Find where the given text appears and provide that cell's center as [X, Y] coordinate. 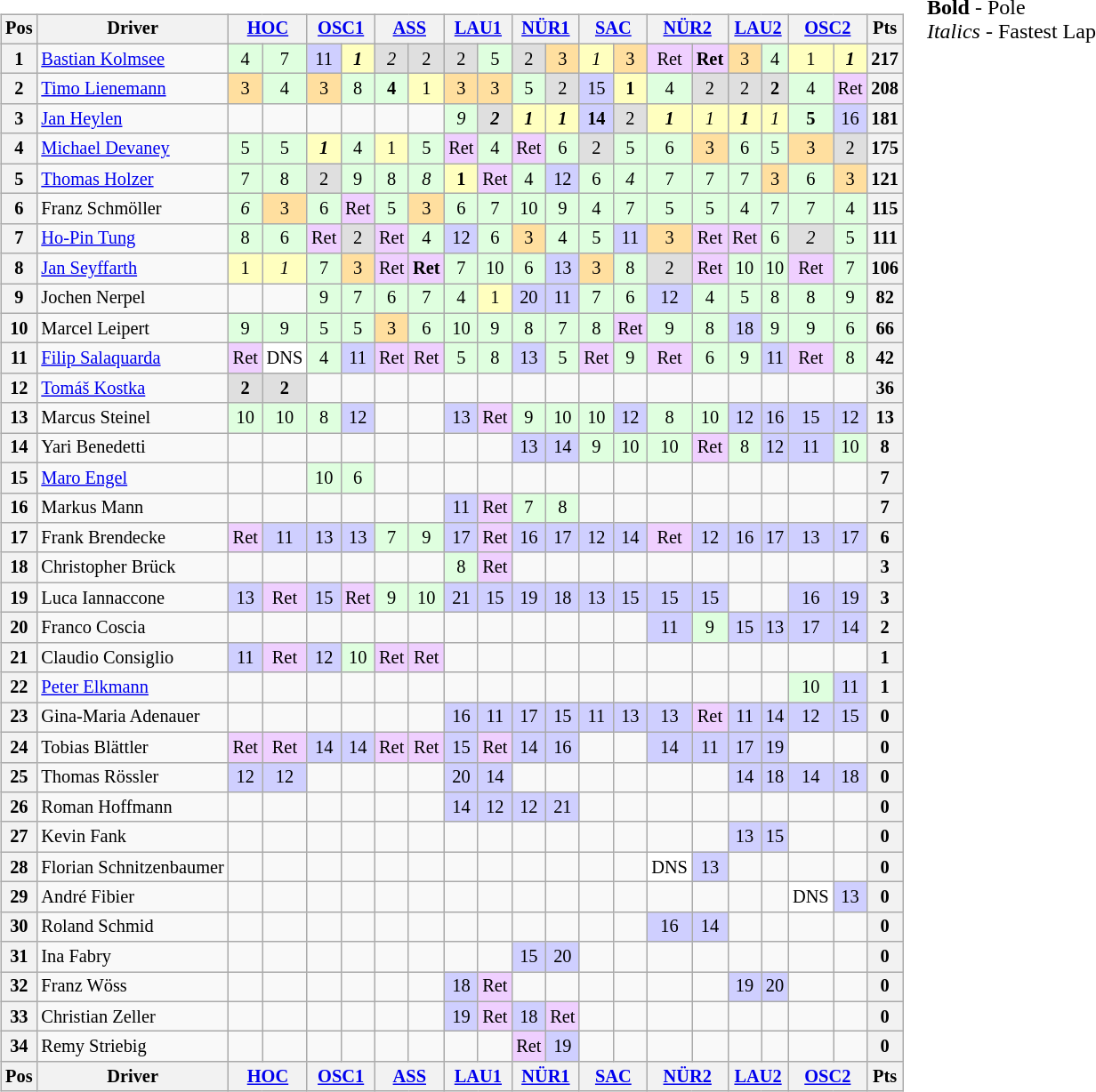
30 [19, 927]
Christian Zeller [132, 1016]
106 [885, 269]
82 [885, 299]
32 [19, 987]
Christopher Brück [132, 567]
111 [885, 238]
Franco Coscia [132, 628]
22 [19, 687]
31 [19, 957]
Jan Heylen [132, 119]
Remy Striebig [132, 1047]
Markus Mann [132, 508]
115 [885, 209]
Marcus Steinel [132, 418]
Jochen Nerpel [132, 299]
Thomas Rössler [132, 777]
Frank Brendecke [132, 538]
28 [19, 867]
23 [19, 718]
Thomas Holzer [132, 179]
36 [885, 389]
175 [885, 149]
Claudio Consiglio [132, 657]
André Fibier [132, 897]
Roland Schmid [132, 927]
Filip Salaquarda [132, 358]
Timo Lienemann [132, 89]
181 [885, 119]
Ho-Pin Tung [132, 238]
Michael Devaney [132, 149]
33 [19, 1016]
Franz Schmöller [132, 209]
24 [19, 747]
Yari Benedetti [132, 448]
121 [885, 179]
Peter Elkmann [132, 687]
26 [19, 807]
Roman Hoffmann [132, 807]
27 [19, 837]
208 [885, 89]
Franz Wöss [132, 987]
29 [19, 897]
Jan Seyffarth [132, 269]
42 [885, 358]
Florian Schnitzenbaumer [132, 867]
Maro Engel [132, 478]
Kevin Fank [132, 837]
Tomáš Kostka [132, 389]
Luca Iannaccone [132, 598]
Ina Fabry [132, 957]
66 [885, 328]
34 [19, 1047]
Bastian Kolmsee [132, 59]
217 [885, 59]
Marcel Leipert [132, 328]
25 [19, 777]
Gina-Maria Adenauer [132, 718]
Tobias Blättler [132, 747]
